Scan for the cell matching the given text and deliver its (x, y) coordinate at center. 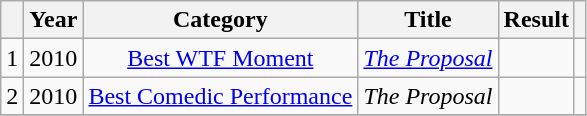
Result (536, 20)
Best Comedic Performance (220, 96)
Category (220, 20)
2 (12, 96)
1 (12, 58)
Best WTF Moment (220, 58)
Title (428, 20)
Year (54, 20)
